Extract the (X, Y) coordinate from the center of the cell holding the provided text.  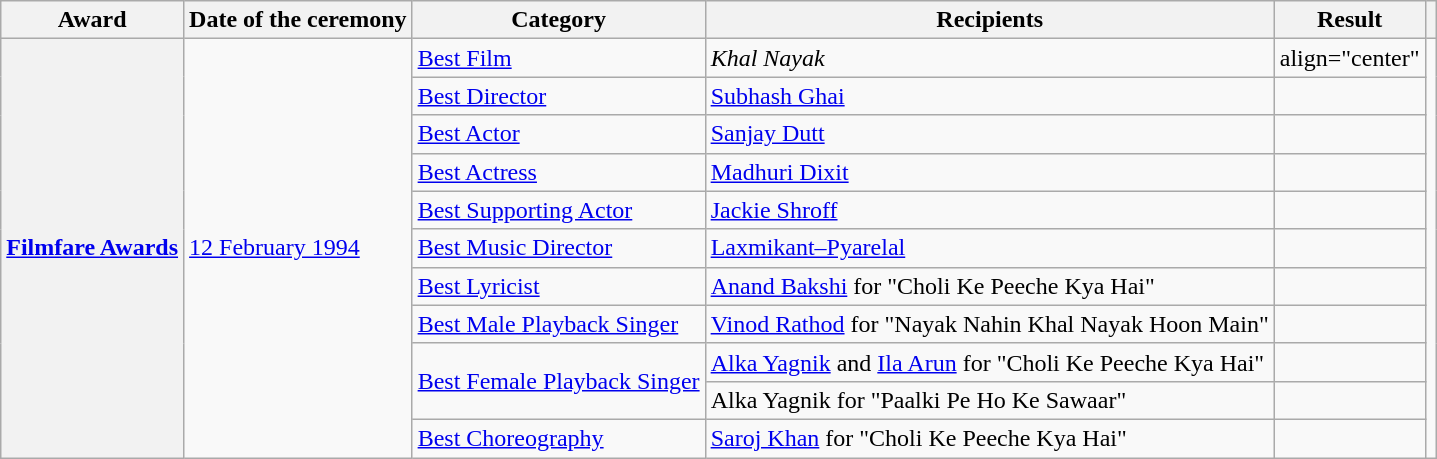
Anand Bakshi for "Choli Ke Peeche Kya Hai" (990, 286)
Best Female Playback Singer (558, 381)
Best Director (558, 96)
Recipients (990, 20)
Alka Yagnik for "Paalki Pe Ho Ke Sawaar" (990, 400)
Subhash Ghai (990, 96)
Vinod Rathod for "Nayak Nahin Khal Nayak Hoon Main" (990, 324)
Award (92, 20)
align="center" (1350, 58)
Best Film (558, 58)
Best Male Playback Singer (558, 324)
Laxmikant–Pyarelal (990, 248)
Sanjay Dutt (990, 134)
Best Music Director (558, 248)
Result (1350, 20)
Best Lyricist (558, 286)
Madhuri Dixit (990, 172)
Best Supporting Actor (558, 210)
12 February 1994 (298, 248)
Best Actor (558, 134)
Category (558, 20)
Filmfare Awards (92, 248)
Khal Nayak (990, 58)
Best Choreography (558, 438)
Best Actress (558, 172)
Jackie Shroff (990, 210)
Saroj Khan for "Choli Ke Peeche Kya Hai" (990, 438)
Alka Yagnik and Ila Arun for "Choli Ke Peeche Kya Hai" (990, 362)
Date of the ceremony (298, 20)
